Scan for the cell matching the given text and deliver its (X, Y) coordinate at center. 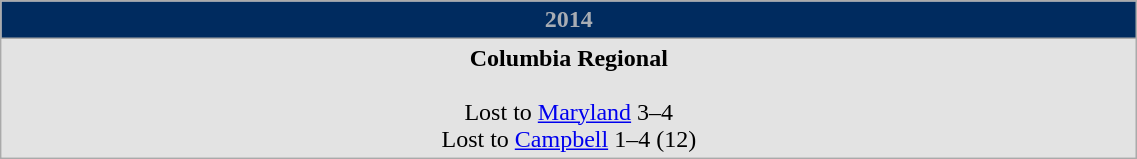
2014 (569, 20)
Columbia RegionalLost to Maryland 3–4Lost to Campbell 1–4 (12) (569, 98)
